Detect which cell encompasses the target text, then output its [x, y] center coordinate. 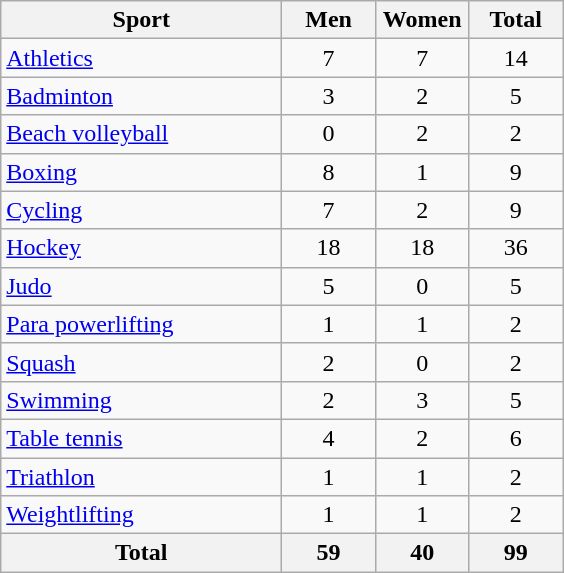
Men [329, 20]
Sport [142, 20]
Boxing [142, 172]
Triathlon [142, 477]
6 [516, 438]
4 [329, 438]
Swimming [142, 400]
99 [516, 553]
59 [329, 553]
40 [422, 553]
Para powerlifting [142, 324]
Hockey [142, 248]
Cycling [142, 210]
Athletics [142, 58]
Squash [142, 362]
Table tennis [142, 438]
8 [329, 172]
Judo [142, 286]
Beach volleyball [142, 134]
36 [516, 248]
Badminton [142, 96]
Women [422, 20]
Weightlifting [142, 515]
14 [516, 58]
